Scan for the cell matching the given text and deliver its (X, Y) coordinate at center. 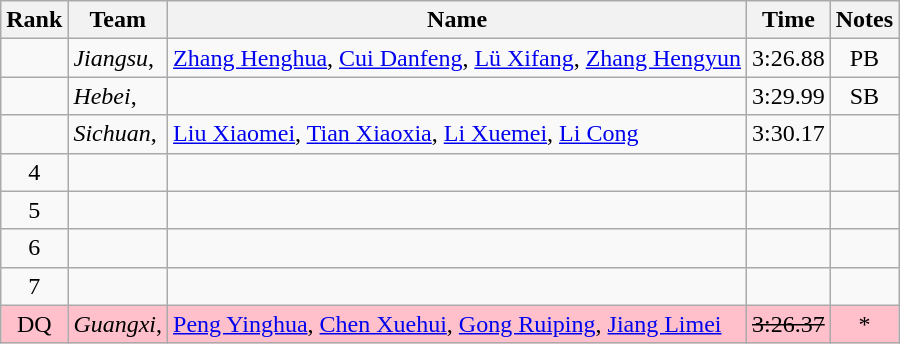
Zhang Henghua, Cui Danfeng, Lü Xifang, Zhang Hengyun (458, 58)
3:30.17 (789, 134)
3:26.88 (789, 58)
Peng Yinghua, Chen Xuehui, Gong Ruiping, Jiang Limei (458, 324)
Guangxi, (118, 324)
Team (118, 20)
5 (34, 210)
DQ (34, 324)
Sichuan, (118, 134)
6 (34, 248)
Jiangsu, (118, 58)
4 (34, 172)
3:29.99 (789, 96)
PB (864, 58)
Name (458, 20)
SB (864, 96)
Rank (34, 20)
3:26.37 (789, 324)
7 (34, 286)
* (864, 324)
Notes (864, 20)
Time (789, 20)
Hebei, (118, 96)
Liu Xiaomei, Tian Xiaoxia, Li Xuemei, Li Cong (458, 134)
